Scan for the cell matching the given text and deliver its (x, y) coordinate at center. 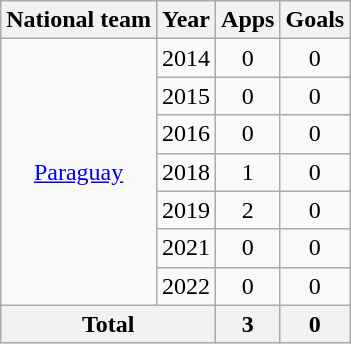
Paraguay (79, 172)
2016 (186, 134)
Goals (315, 20)
Apps (248, 20)
2021 (186, 248)
National team (79, 20)
Total (108, 324)
2018 (186, 172)
2022 (186, 286)
2 (248, 210)
2014 (186, 58)
1 (248, 172)
2019 (186, 210)
Year (186, 20)
2015 (186, 96)
3 (248, 324)
